Detect which cell encompasses the target text, then output its [x, y] center coordinate. 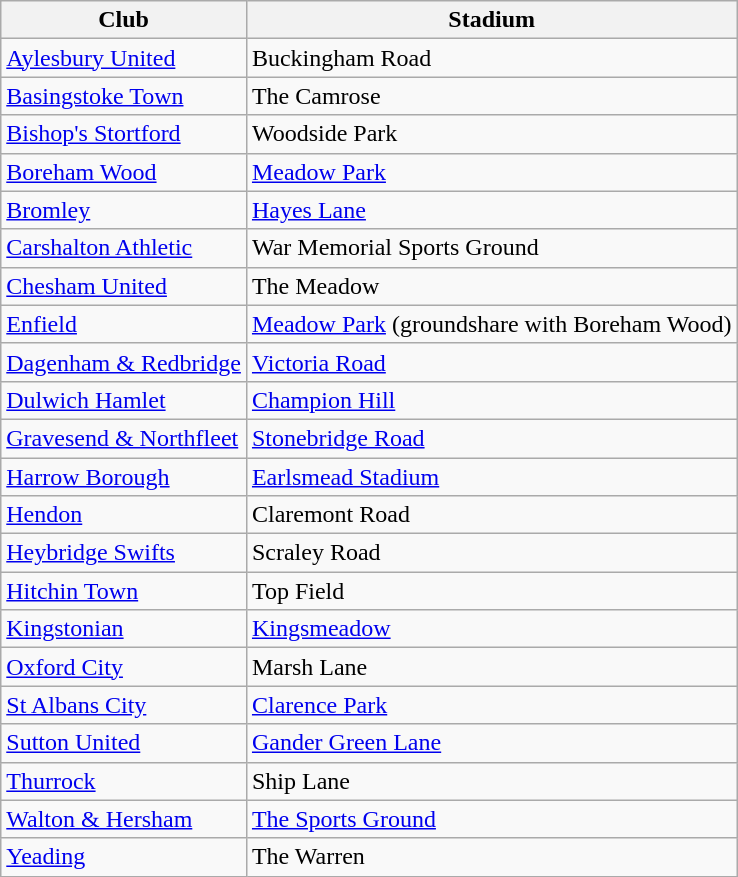
Meadow Park (groundshare with Boreham Wood) [492, 324]
Kingsmeadow [492, 629]
The Warren [492, 857]
Harrow Borough [124, 477]
The Camrose [492, 96]
Top Field [492, 591]
St Albans City [124, 705]
Chesham United [124, 286]
Hitchin Town [124, 591]
Bromley [124, 210]
Boreham Wood [124, 172]
Aylesbury United [124, 58]
Champion Hill [492, 400]
Woodside Park [492, 134]
Hendon [124, 515]
Earlsmead Stadium [492, 477]
Buckingham Road [492, 58]
Thurrock [124, 781]
Dagenham & Redbridge [124, 362]
Hayes Lane [492, 210]
Oxford City [124, 667]
Claremont Road [492, 515]
Yeading [124, 857]
Kingstonian [124, 629]
Clarence Park [492, 705]
Victoria Road [492, 362]
Bishop's Stortford [124, 134]
Heybridge Swifts [124, 553]
War Memorial Sports Ground [492, 248]
Club [124, 20]
Dulwich Hamlet [124, 400]
Sutton United [124, 743]
Gravesend & Northfleet [124, 438]
Enfield [124, 324]
Scraley Road [492, 553]
Stonebridge Road [492, 438]
Stadium [492, 20]
Ship Lane [492, 781]
Carshalton Athletic [124, 248]
Meadow Park [492, 172]
Marsh Lane [492, 667]
Gander Green Lane [492, 743]
Walton & Hersham [124, 819]
The Sports Ground [492, 819]
The Meadow [492, 286]
Basingstoke Town [124, 96]
